Capture the cell that displays the provided text and extract its (x, y) central coordinate. 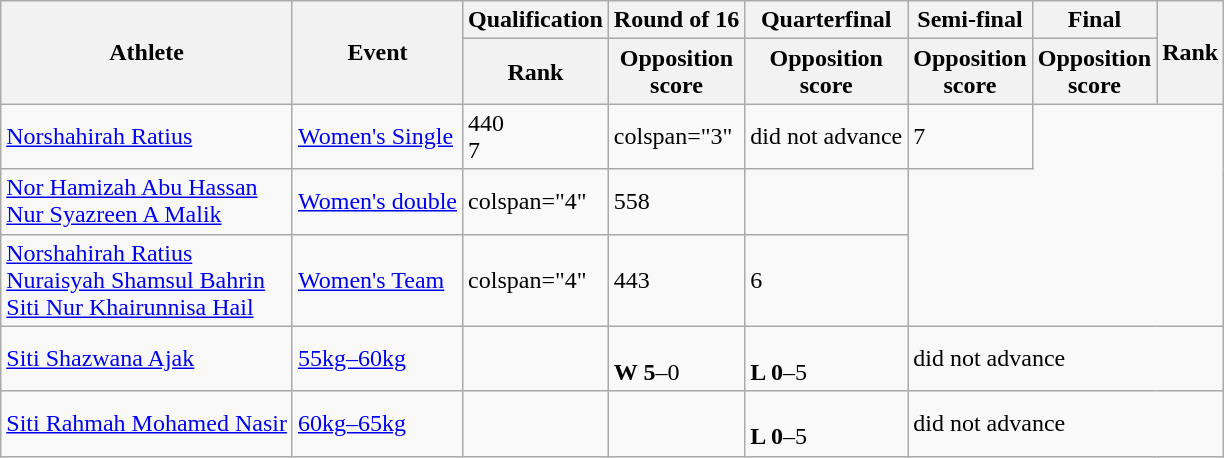
Siti Rahmah Mohamed Nasir (147, 424)
440 7 (536, 136)
Norshahirah Ratius (147, 136)
W 5–0 (676, 358)
55kg–60kg (377, 358)
Women's Single (377, 136)
558 (676, 202)
Round of 16 (676, 20)
Athlete (147, 52)
60kg–65kg (377, 424)
443 (676, 280)
Women's Team (377, 280)
Event (377, 52)
Norshahirah RatiusNuraisyah Shamsul BahrinSiti Nur Khairunnisa Hail (147, 280)
Nor Hamizah Abu HassanNur Syazreen A Malik (147, 202)
Women's double (377, 202)
Quarterfinal (826, 20)
6 (826, 280)
7 (970, 136)
Siti Shazwana Ajak (147, 358)
Final (1094, 20)
Qualification (536, 20)
Semi-final (970, 20)
colspan="3" (676, 136)
